Detect which cell encompasses the target text, then output its (x, y) center coordinate. 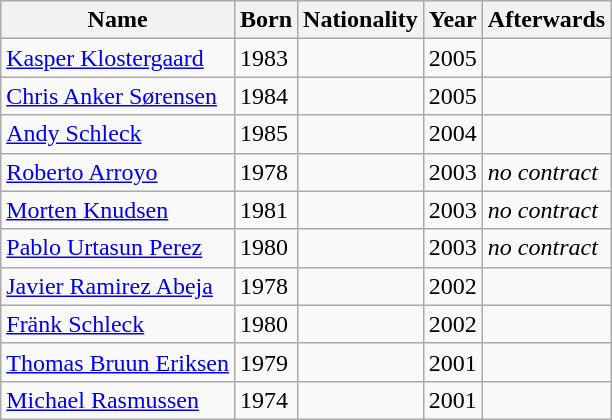
2004 (452, 134)
Born (266, 20)
Michael Rasmussen (118, 400)
Morten Knudsen (118, 210)
Year (452, 20)
Afterwards (546, 20)
1979 (266, 362)
1983 (266, 58)
Chris Anker Sørensen (118, 96)
1985 (266, 134)
Fränk Schleck (118, 324)
Thomas Bruun Eriksen (118, 362)
Andy Schleck (118, 134)
Name (118, 20)
Kasper Klostergaard (118, 58)
Roberto Arroyo (118, 172)
1981 (266, 210)
Javier Ramirez Abeja (118, 286)
1974 (266, 400)
1984 (266, 96)
Pablo Urtasun Perez (118, 248)
Nationality (361, 20)
